Determine the (X, Y) coordinate at the center of the cell enclosing the given text.  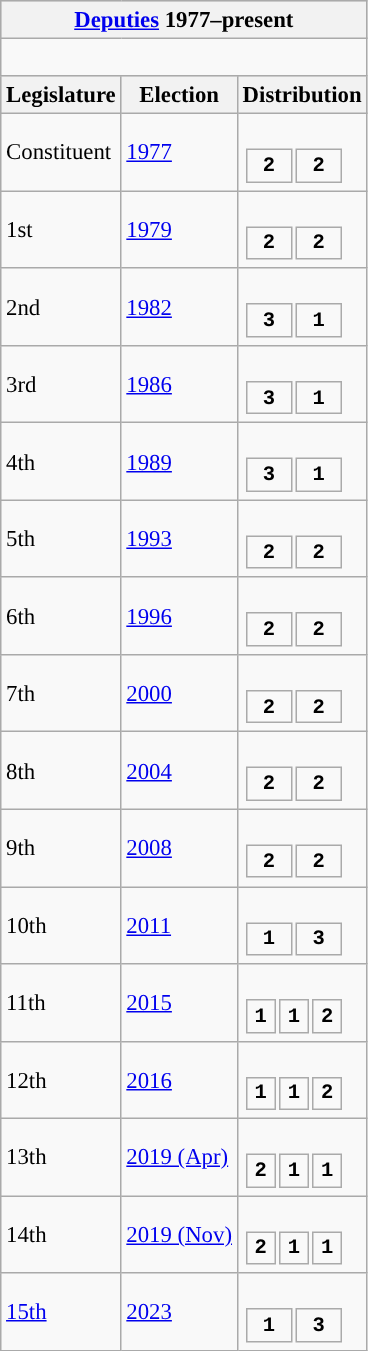
2011 (179, 926)
Election (179, 95)
2015 (179, 1002)
1st (61, 230)
1977 (179, 152)
6th (61, 616)
2019 (Apr) (179, 1158)
11th (61, 1002)
8th (61, 770)
Constituent (61, 152)
2000 (179, 694)
Legislature (61, 95)
5th (61, 538)
10th (61, 926)
2nd (61, 306)
1989 (179, 462)
3rd (61, 384)
2008 (179, 848)
4th (61, 462)
1986 (179, 384)
12th (61, 1080)
1996 (179, 616)
9th (61, 848)
7th (61, 694)
Distribution (302, 95)
15th (61, 1312)
2016 (179, 1080)
2004 (179, 770)
14th (61, 1234)
2023 (179, 1312)
2019 (Nov) (179, 1234)
Deputies 1977–present (184, 20)
1979 (179, 230)
13th (61, 1158)
1993 (179, 538)
1982 (179, 306)
